Return [X, Y] of the center of cell containing provided text 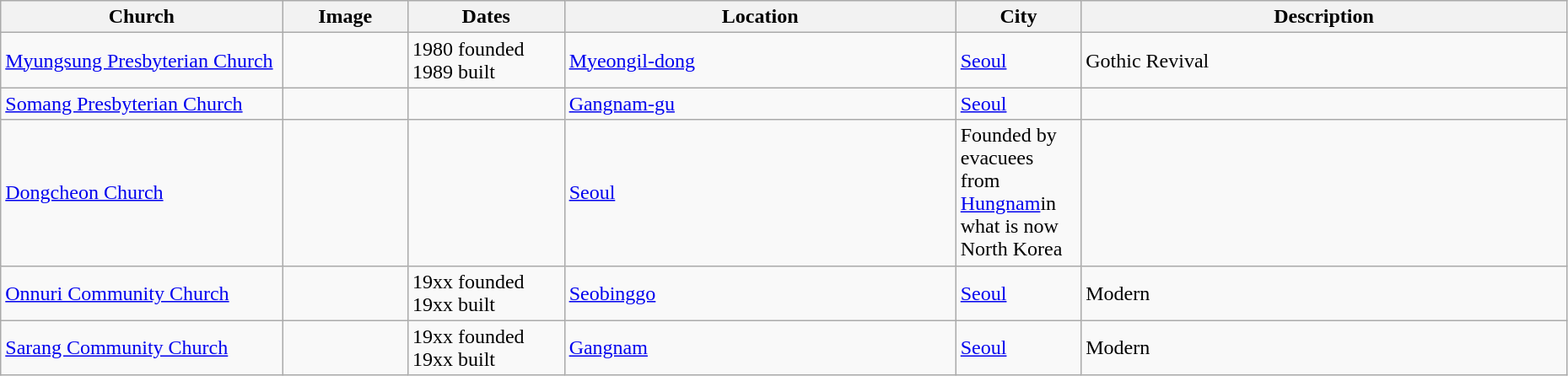
Description [1324, 17]
Church [142, 17]
Gangnam-gu [760, 104]
Founded by evacuees from Hungnamin what is now North Korea [1019, 192]
Myeongil-dong [760, 61]
Somang Presbyterian Church [142, 104]
Myungsung Presbyterian Church [142, 61]
Dates [486, 17]
Onnuri Community Church [142, 293]
Gangnam [760, 347]
Image [346, 17]
Gothic Revival [1324, 61]
Location [760, 17]
Seobinggo [760, 293]
Sarang Community Church [142, 347]
Dongcheon Church [142, 192]
City [1019, 17]
1980 founded1989 built [486, 61]
